Return the [X, Y] coordinate for the center point of the cell that contains the specified text.  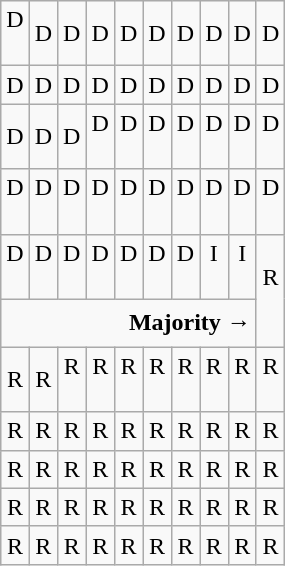
Majority → [129, 323]
